Pinpoint the cell where the given text exists, returning its (X, Y) midpoint coordinate. 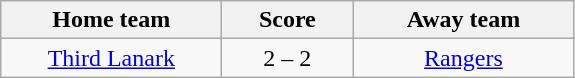
Away team (464, 20)
Rangers (464, 58)
Third Lanark (112, 58)
Home team (112, 20)
2 – 2 (288, 58)
Score (288, 20)
